Provide the [X, Y] coordinate of the cell's center where the given text is located.  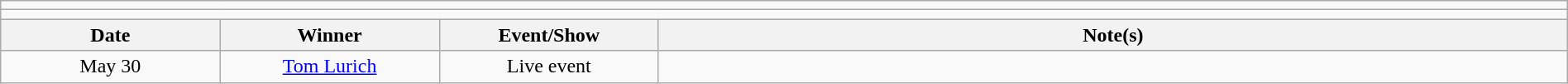
Event/Show [549, 35]
May 30 [111, 67]
Note(s) [1113, 35]
Winner [329, 35]
Live event [549, 67]
Tom Lurich [329, 67]
Date [111, 35]
